Scan for the cell matching the given text and deliver its (x, y) coordinate at center. 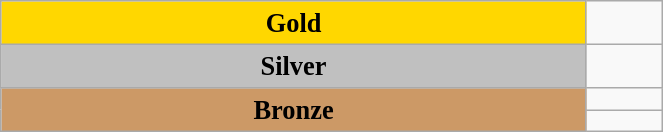
Silver (294, 66)
Bronze (294, 109)
Gold (294, 22)
